Return [x, y] of the center of cell containing provided text 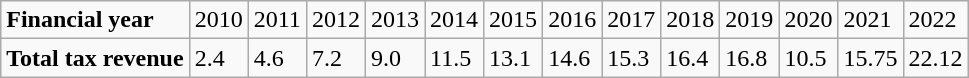
4.6 [277, 58]
2017 [632, 20]
2011 [277, 20]
2021 [870, 20]
2018 [690, 20]
Total tax revenue [95, 58]
15.75 [870, 58]
2016 [572, 20]
2020 [808, 20]
14.6 [572, 58]
2013 [394, 20]
11.5 [454, 58]
15.3 [632, 58]
9.0 [394, 58]
2014 [454, 20]
7.2 [336, 58]
22.12 [936, 58]
13.1 [514, 58]
2015 [514, 20]
2010 [218, 20]
2012 [336, 20]
16.4 [690, 58]
2022 [936, 20]
10.5 [808, 58]
16.8 [750, 58]
Financial year [95, 20]
2019 [750, 20]
2.4 [218, 58]
